Find where the given text appears and provide that cell's center as [X, Y] coordinate. 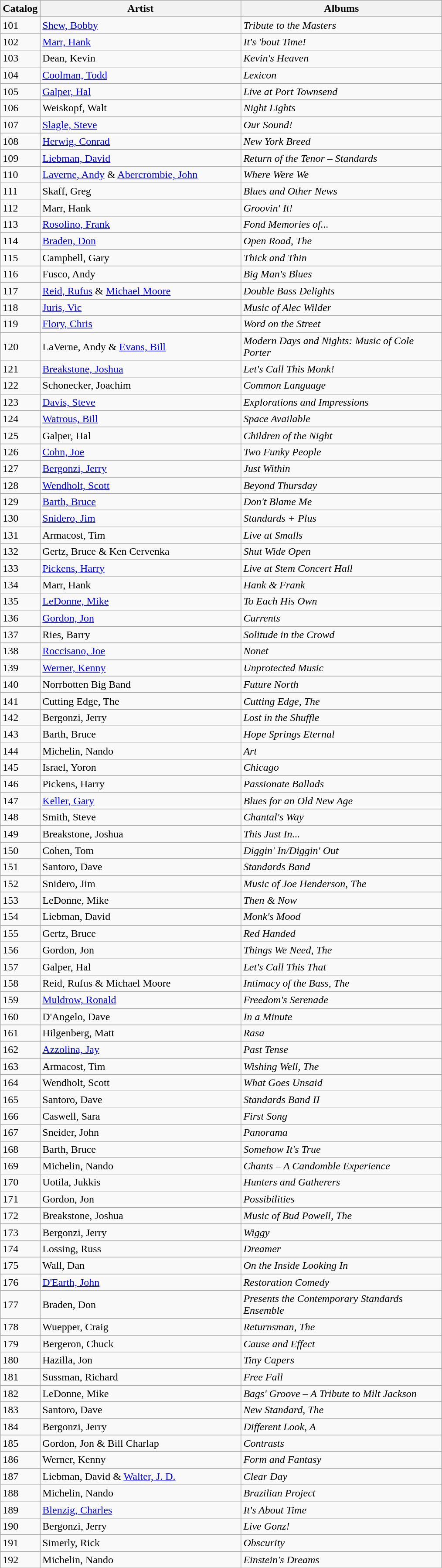
156 [20, 950]
Cause and Effect [342, 1344]
103 [20, 58]
168 [20, 1149]
Possibilities [342, 1199]
Dean, Kevin [140, 58]
117 [20, 291]
144 [20, 751]
185 [20, 1443]
116 [20, 274]
165 [20, 1100]
149 [20, 834]
Passionate Ballads [342, 784]
Return of the Tenor – Standards [342, 158]
Caswell, Sara [140, 1116]
Azzolina, Jay [140, 1050]
115 [20, 258]
188 [20, 1493]
Chicago [342, 768]
Coolman, Todd [140, 75]
This Just In... [342, 834]
Campbell, Gary [140, 258]
Standards Band II [342, 1100]
Roccisano, Joe [140, 651]
Gordon, Jon & Bill Charlap [140, 1443]
167 [20, 1133]
183 [20, 1410]
Standards Band [342, 867]
128 [20, 485]
187 [20, 1476]
Fusco, Andy [140, 274]
Lexicon [342, 75]
Smith, Steve [140, 817]
Shew, Bobby [140, 25]
Open Road, The [342, 241]
Music of Alec Wilder [342, 307]
110 [20, 174]
114 [20, 241]
Music of Joe Henderson, The [342, 884]
174 [20, 1249]
161 [20, 1033]
119 [20, 324]
Art [342, 751]
Restoration Comedy [342, 1282]
121 [20, 369]
107 [20, 125]
Live Gonz! [342, 1526]
Form and Fantasy [342, 1460]
Modern Days and Nights: Music of Cole Porter [342, 346]
184 [20, 1427]
Diggin' In/Diggin' Out [342, 851]
Clear Day [342, 1476]
Presents the Contemporary Standards Ensemble [342, 1305]
Ries, Barry [140, 635]
Night Lights [342, 108]
146 [20, 784]
Lost in the Shuffle [342, 717]
Children of the Night [342, 435]
Flory, Chris [140, 324]
108 [20, 141]
Let's Call This That [342, 967]
158 [20, 983]
Laverne, Andy & Abercrombie, John [140, 174]
D'Earth, John [140, 1282]
Contrasts [342, 1443]
Fond Memories of... [342, 225]
Different Look, A [342, 1427]
Lossing, Russ [140, 1249]
140 [20, 684]
127 [20, 468]
Currents [342, 618]
LaVerne, Andy & Evans, Bill [140, 346]
Weiskopf, Walt [140, 108]
Don't Blame Me [342, 502]
New York Breed [342, 141]
D'Angelo, Dave [140, 1017]
162 [20, 1050]
Blenzig, Charles [140, 1510]
Red Handed [342, 933]
164 [20, 1083]
Hilgenberg, Matt [140, 1033]
152 [20, 884]
157 [20, 967]
New Standard, The [342, 1410]
Hope Springs Eternal [342, 734]
132 [20, 552]
181 [20, 1377]
Gertz, Bruce [140, 933]
104 [20, 75]
147 [20, 801]
101 [20, 25]
138 [20, 651]
Let's Call This Monk! [342, 369]
Two Funky People [342, 452]
189 [20, 1510]
Tiny Capers [342, 1360]
Intimacy of the Bass, The [342, 983]
Somehow It's True [342, 1149]
Davis, Steve [140, 402]
Bags' Groove – A Tribute to Milt Jackson [342, 1394]
Monk's Mood [342, 917]
124 [20, 419]
Catalog [20, 9]
Then & Now [342, 900]
Wiggy [342, 1232]
137 [20, 635]
175 [20, 1265]
111 [20, 191]
Groovin' It! [342, 208]
178 [20, 1327]
Hank & Frank [342, 585]
Common Language [342, 386]
Space Available [342, 419]
Standards + Plus [342, 519]
Panorama [342, 1133]
Herwig, Conrad [140, 141]
Explorations and Impressions [342, 402]
Gertz, Bruce & Ken Cervenka [140, 552]
It's About Time [342, 1510]
To Each His Own [342, 601]
Slagle, Steve [140, 125]
Live at Smalls [342, 535]
141 [20, 701]
Hunters and Gatherers [342, 1182]
176 [20, 1282]
150 [20, 851]
It's 'bout Time! [342, 42]
131 [20, 535]
177 [20, 1305]
172 [20, 1216]
123 [20, 402]
163 [20, 1066]
Watrous, Bill [140, 419]
169 [20, 1166]
120 [20, 346]
Hazilla, Jon [140, 1360]
Einstein's Dreams [342, 1559]
Cohn, Joe [140, 452]
Unprotected Music [342, 668]
153 [20, 900]
186 [20, 1460]
118 [20, 307]
Nonet [342, 651]
Double Bass Delights [342, 291]
Chantal's Way [342, 817]
166 [20, 1116]
Music of Bud Powell, The [342, 1216]
Shut Wide Open [342, 552]
On the Inside Looking In [342, 1265]
142 [20, 717]
139 [20, 668]
Israel, Yoron [140, 768]
122 [20, 386]
Albums [342, 9]
130 [20, 519]
Future North [342, 684]
Cohen, Tom [140, 851]
133 [20, 568]
160 [20, 1017]
Uotila, Jukkis [140, 1182]
Blues and Other News [342, 191]
Keller, Gary [140, 801]
First Song [342, 1116]
Artist [140, 9]
Muldrow, Ronald [140, 1000]
Rasa [342, 1033]
What Goes Unsaid [342, 1083]
Beyond Thursday [342, 485]
Wuepper, Craig [140, 1327]
Obscurity [342, 1543]
182 [20, 1394]
Brazilian Project [342, 1493]
Liebman, David & Walter, J. D. [140, 1476]
Live at Port Townsend [342, 92]
180 [20, 1360]
Skaff, Greg [140, 191]
Juris, Vic [140, 307]
173 [20, 1232]
Sussman, Richard [140, 1377]
145 [20, 768]
171 [20, 1199]
Free Fall [342, 1377]
Thick and Thin [342, 258]
Rosolino, Frank [140, 225]
Wishing Well, The [342, 1066]
Kevin's Heaven [342, 58]
Schonecker, Joachim [140, 386]
Bergeron, Chuck [140, 1344]
Sneider, John [140, 1133]
151 [20, 867]
191 [20, 1543]
135 [20, 601]
Things We Need, The [342, 950]
136 [20, 618]
106 [20, 108]
148 [20, 817]
112 [20, 208]
154 [20, 917]
192 [20, 1559]
109 [20, 158]
113 [20, 225]
Solitude in the Crowd [342, 635]
Blues for an Old New Age [342, 801]
126 [20, 452]
Wall, Dan [140, 1265]
143 [20, 734]
Simerly, Rick [140, 1543]
159 [20, 1000]
Live at Stem Concert Hall [342, 568]
134 [20, 585]
Tribute to the Masters [342, 25]
Just Within [342, 468]
170 [20, 1182]
Past Tense [342, 1050]
In a Minute [342, 1017]
102 [20, 42]
Dreamer [342, 1249]
105 [20, 92]
129 [20, 502]
155 [20, 933]
Our Sound! [342, 125]
Chants – A Candomble Experience [342, 1166]
125 [20, 435]
Freedom's Serenade [342, 1000]
179 [20, 1344]
Where Were We [342, 174]
Returnsman, The [342, 1327]
Word on the Street [342, 324]
Big Man's Blues [342, 274]
190 [20, 1526]
Norrbotten Big Band [140, 684]
